From the cell containing the given text, extract its center point as (x, y) coordinate. 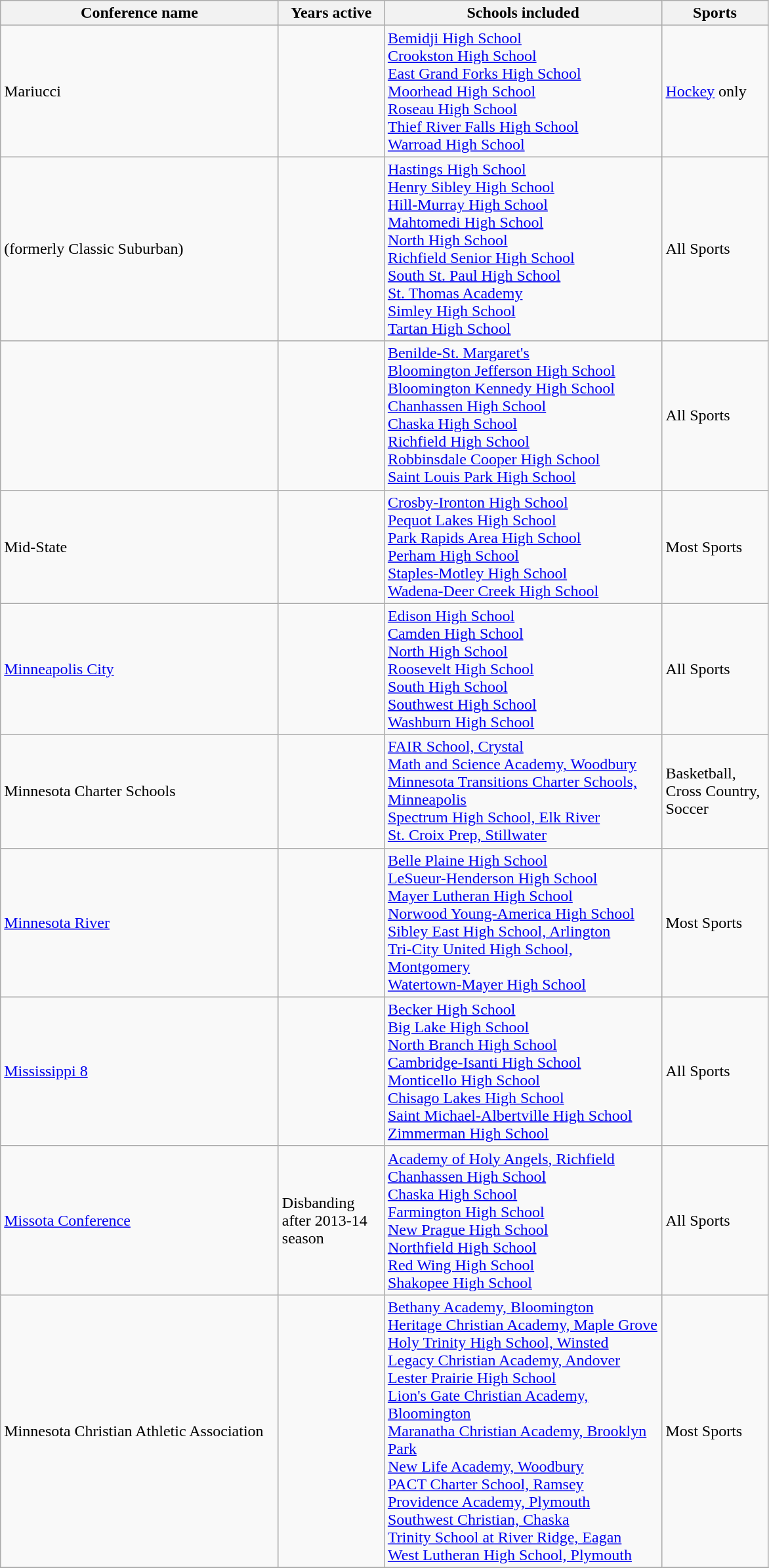
Sports (715, 13)
Mississippi 8 (140, 1072)
Mid-State (140, 547)
Schools included (523, 13)
(formerly Classic Suburban) (140, 249)
Minneapolis City (140, 669)
Mariucci (140, 91)
Disbanding after 2013-14 season (331, 1220)
Minnesota River (140, 922)
Missota Conference (140, 1220)
Edison High School Camden High School North High School Roosevelt High School South High School Southwest High School Washburn High School (523, 669)
Basketball, Cross Country, Soccer (715, 791)
Hockey only (715, 91)
Minnesota Christian Athletic Association (140, 1431)
Minnesota Charter Schools (140, 791)
Conference name (140, 13)
Years active (331, 13)
